Identify which cell holds the provided text, then report its (x, y) central coordinate. 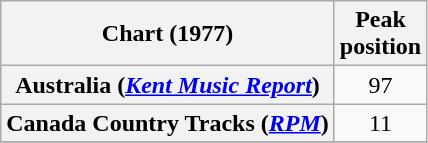
Peakposition (380, 34)
Australia (Kent Music Report) (168, 85)
Canada Country Tracks (RPM) (168, 123)
Chart (1977) (168, 34)
97 (380, 85)
11 (380, 123)
